For the text-containing cell, return its midpoint in [X, Y] coordinate format. 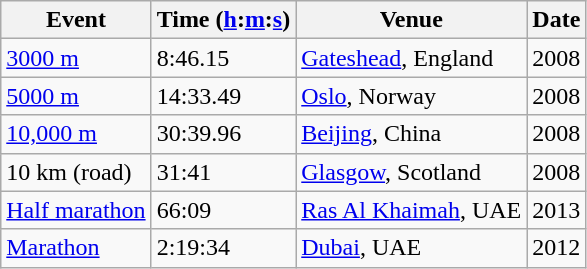
Glasgow, Scotland [412, 172]
Marathon [76, 248]
Gateshead, England [412, 58]
66:09 [224, 210]
5000 m [76, 96]
Time (h:m:s) [224, 20]
Date [556, 20]
2:19:34 [224, 248]
2013 [556, 210]
Venue [412, 20]
Oslo, Norway [412, 96]
3000 m [76, 58]
31:41 [224, 172]
Beijing, China [412, 134]
2012 [556, 248]
30:39.96 [224, 134]
8:46.15 [224, 58]
10,000 m [76, 134]
Event [76, 20]
10 km (road) [76, 172]
14:33.49 [224, 96]
Dubai, UAE [412, 248]
Ras Al Khaimah, UAE [412, 210]
Half marathon [76, 210]
